Return [x, y] of the center of cell containing provided text 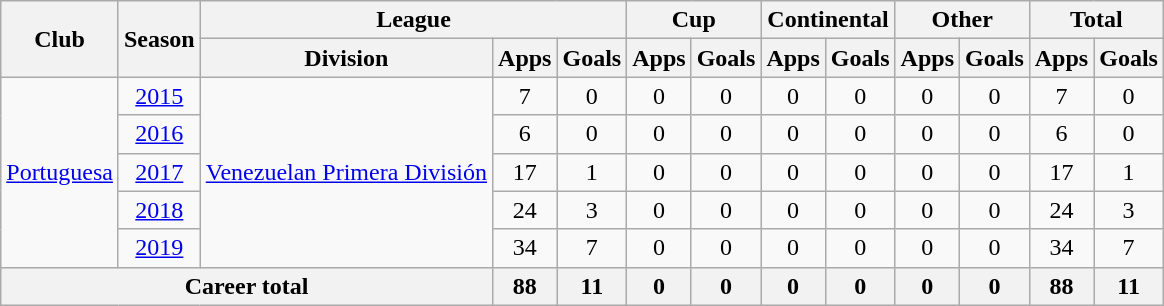
2016 [159, 134]
Venezuelan Primera División [346, 172]
Total [1096, 20]
League [413, 20]
2017 [159, 172]
2019 [159, 248]
Division [346, 58]
Cup [694, 20]
Club [60, 39]
Continental [828, 20]
2015 [159, 96]
Season [159, 39]
Other [962, 20]
Career total [247, 286]
Portuguesa [60, 172]
2018 [159, 210]
